Return the (X, Y) coordinate for the center point of the cell that contains the specified text.  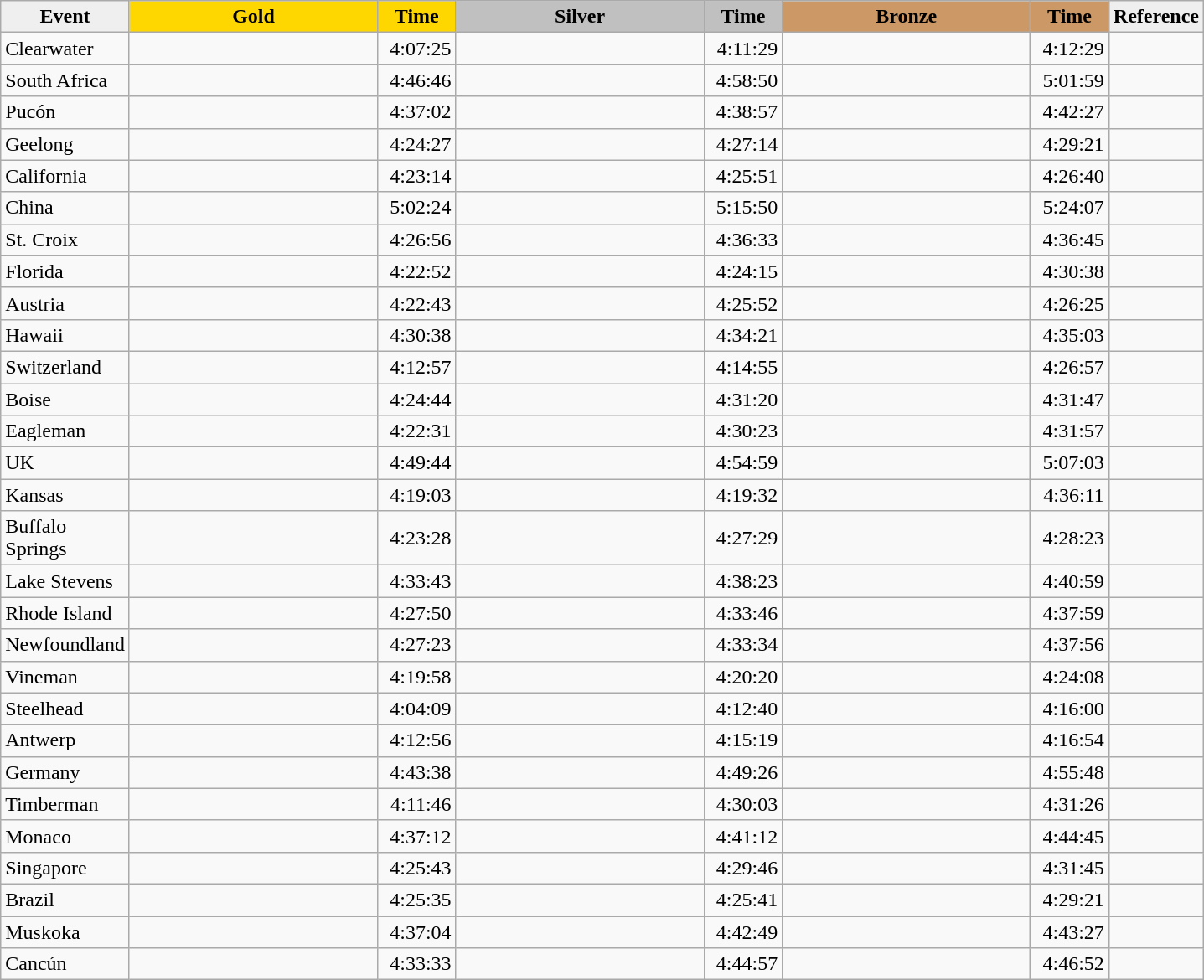
4:58:50 (743, 80)
4:37:56 (1070, 645)
4:22:31 (417, 431)
Boise (65, 400)
Pucón (65, 112)
4:54:59 (743, 463)
4:14:55 (743, 367)
4:42:27 (1070, 112)
Cancún (65, 964)
Antwerp (65, 740)
Silver (580, 17)
4:19:32 (743, 495)
4:27:29 (743, 538)
4:19:03 (417, 495)
4:30:23 (743, 431)
4:23:14 (417, 176)
4:33:43 (417, 581)
4:43:38 (417, 772)
4:26:25 (1070, 303)
4:46:46 (417, 80)
Reference (1156, 17)
4:29:46 (743, 868)
4:12:56 (417, 740)
4:44:45 (1070, 836)
4:27:14 (743, 144)
4:49:26 (743, 772)
4:46:52 (1070, 964)
4:36:11 (1070, 495)
4:12:29 (1070, 49)
4:11:29 (743, 49)
5:07:03 (1070, 463)
4:24:15 (743, 271)
4:43:27 (1070, 932)
4:44:57 (743, 964)
4:37:02 (417, 112)
Kansas (65, 495)
4:34:21 (743, 335)
4:26:40 (1070, 176)
Brazil (65, 900)
4:11:46 (417, 804)
Timberman (65, 804)
Switzerland (65, 367)
Singapore (65, 868)
California (65, 176)
5:01:59 (1070, 80)
4:41:12 (743, 836)
Geelong (65, 144)
4:28:23 (1070, 538)
4:27:50 (417, 613)
4:38:57 (743, 112)
4:37:59 (1070, 613)
Eagleman (65, 431)
4:31:20 (743, 400)
4:22:43 (417, 303)
4:36:33 (743, 240)
4:31:57 (1070, 431)
4:12:40 (743, 709)
4:22:52 (417, 271)
4:35:03 (1070, 335)
4:23:28 (417, 538)
4:42:49 (743, 932)
St. Croix (65, 240)
Gold (253, 17)
Austria (65, 303)
4:25:51 (743, 176)
Steelhead (65, 709)
4:20:20 (743, 677)
China (65, 208)
Event (65, 17)
Vineman (65, 677)
5:02:24 (417, 208)
Clearwater (65, 49)
4:25:52 (743, 303)
Lake Stevens (65, 581)
4:37:12 (417, 836)
4:37:04 (417, 932)
4:31:47 (1070, 400)
4:12:57 (417, 367)
4:31:45 (1070, 868)
4:25:41 (743, 900)
Florida (65, 271)
4:16:54 (1070, 740)
Hawaii (65, 335)
4:38:23 (743, 581)
Monaco (65, 836)
4:33:46 (743, 613)
4:07:25 (417, 49)
5:15:50 (743, 208)
4:26:57 (1070, 367)
4:24:08 (1070, 677)
4:19:58 (417, 677)
Bronze (907, 17)
UK (65, 463)
4:27:23 (417, 645)
Newfoundland (65, 645)
Muskoka (65, 932)
4:30:03 (743, 804)
4:49:44 (417, 463)
4:33:34 (743, 645)
4:25:35 (417, 900)
4:40:59 (1070, 581)
4:16:00 (1070, 709)
4:31:26 (1070, 804)
4:26:56 (417, 240)
4:24:27 (417, 144)
4:24:44 (417, 400)
4:55:48 (1070, 772)
Germany (65, 772)
4:15:19 (743, 740)
5:24:07 (1070, 208)
4:04:09 (417, 709)
South Africa (65, 80)
4:33:33 (417, 964)
Rhode Island (65, 613)
4:36:45 (1070, 240)
Buffalo Springs (65, 538)
4:25:43 (417, 868)
